Output the [x, y] coordinate of the center of the cell containing the given text.  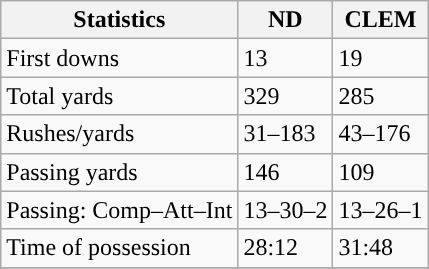
109 [380, 172]
146 [286, 172]
13 [286, 58]
43–176 [380, 134]
First downs [120, 58]
13–30–2 [286, 210]
31:48 [380, 248]
Statistics [120, 20]
329 [286, 96]
19 [380, 58]
Total yards [120, 96]
Passing: Comp–Att–Int [120, 210]
CLEM [380, 20]
Passing yards [120, 172]
31–183 [286, 134]
28:12 [286, 248]
285 [380, 96]
Time of possession [120, 248]
13–26–1 [380, 210]
ND [286, 20]
Rushes/yards [120, 134]
